Scan for the cell matching the given text and deliver its (X, Y) coordinate at center. 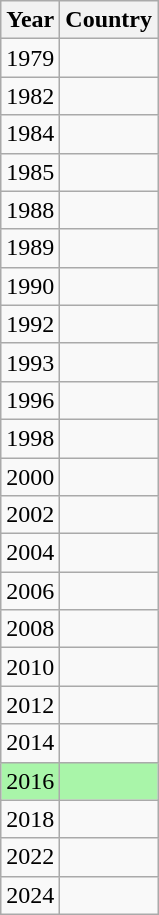
Country (109, 20)
2008 (30, 629)
1998 (30, 438)
2000 (30, 477)
Year (30, 20)
1988 (30, 210)
2006 (30, 591)
2014 (30, 743)
1996 (30, 400)
1985 (30, 172)
2002 (30, 515)
2012 (30, 705)
1990 (30, 286)
2010 (30, 667)
2022 (30, 857)
1989 (30, 248)
2024 (30, 895)
1979 (30, 58)
1984 (30, 134)
1992 (30, 324)
2018 (30, 819)
1993 (30, 362)
2004 (30, 553)
1982 (30, 96)
2016 (30, 781)
